Return [x, y] of the center of cell containing provided text 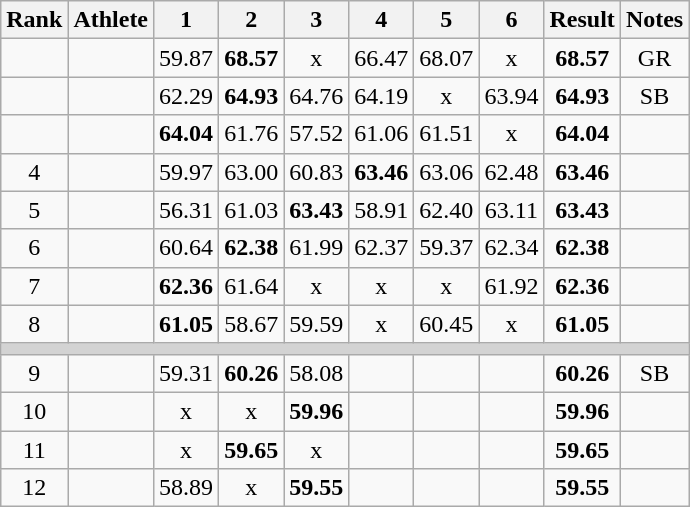
59.59 [316, 324]
61.06 [382, 134]
60.64 [186, 248]
63.11 [512, 210]
61.51 [446, 134]
Athlete [111, 20]
59.87 [186, 58]
7 [34, 286]
63.06 [446, 172]
57.52 [316, 134]
64.76 [316, 96]
61.76 [252, 134]
61.99 [316, 248]
61.64 [252, 286]
62.40 [446, 210]
63.00 [252, 172]
2 [252, 20]
68.07 [446, 58]
8 [34, 324]
64.19 [382, 96]
60.83 [316, 172]
Result [582, 20]
GR [654, 58]
56.31 [186, 210]
61.92 [512, 286]
62.48 [512, 172]
59.31 [186, 373]
63.94 [512, 96]
Rank [34, 20]
Notes [654, 20]
59.97 [186, 172]
58.67 [252, 324]
58.08 [316, 373]
59.37 [446, 248]
61.03 [252, 210]
62.34 [512, 248]
12 [34, 488]
1 [186, 20]
10 [34, 411]
66.47 [382, 58]
9 [34, 373]
11 [34, 449]
3 [316, 20]
62.29 [186, 96]
58.91 [382, 210]
62.37 [382, 248]
58.89 [186, 488]
60.45 [446, 324]
